Extract the [x, y] coordinate from the center of the cell holding the provided text.  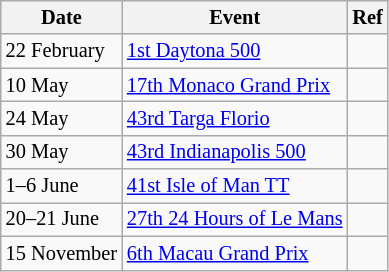
43rd Indianapolis 500 [234, 152]
17th Monaco Grand Prix [234, 85]
1–6 June [62, 186]
1st Daytona 500 [234, 51]
24 May [62, 118]
41st Isle of Man TT [234, 186]
6th Macau Grand Prix [234, 253]
Ref [367, 17]
15 November [62, 253]
30 May [62, 152]
Event [234, 17]
22 February [62, 51]
Date [62, 17]
43rd Targa Florio [234, 118]
10 May [62, 85]
20–21 June [62, 219]
27th 24 Hours of Le Mans [234, 219]
